Scan for the cell matching the given text and deliver its [x, y] coordinate at center. 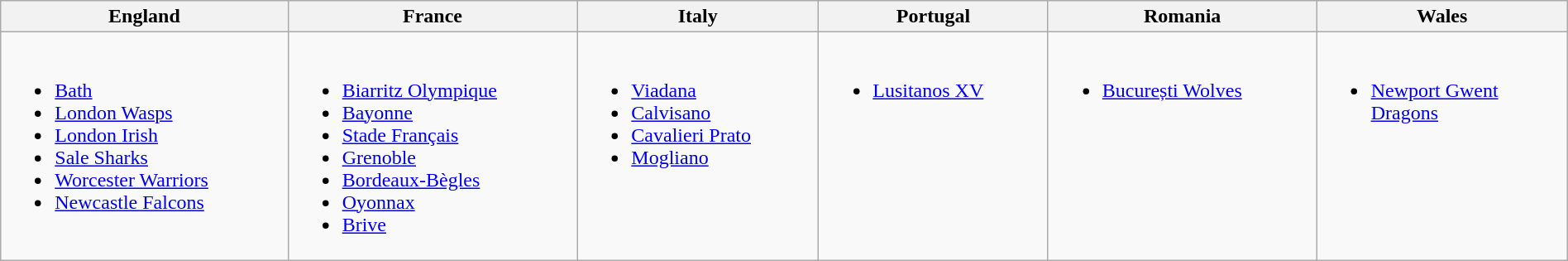
England [144, 17]
Lusitanos XV [934, 146]
Wales [1442, 17]
Italy [698, 17]
ViadanaCalvisanoCavalieri PratoMogliano [698, 146]
Portugal [934, 17]
București Wolves [1183, 146]
Biarritz OlympiqueBayonneStade FrançaisGrenobleBordeaux-BèglesOyonnaxBrive [433, 146]
Newport Gwent Dragons [1442, 146]
BathLondon WaspsLondon IrishSale SharksWorcester WarriorsNewcastle Falcons [144, 146]
Romania [1183, 17]
France [433, 17]
